Identify which cell holds the provided text, then report its (X, Y) central coordinate. 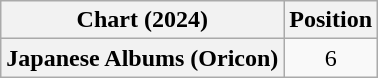
Position (331, 20)
6 (331, 58)
Japanese Albums (Oricon) (142, 58)
Chart (2024) (142, 20)
